Scan for the cell matching the given text and deliver its [x, y] coordinate at center. 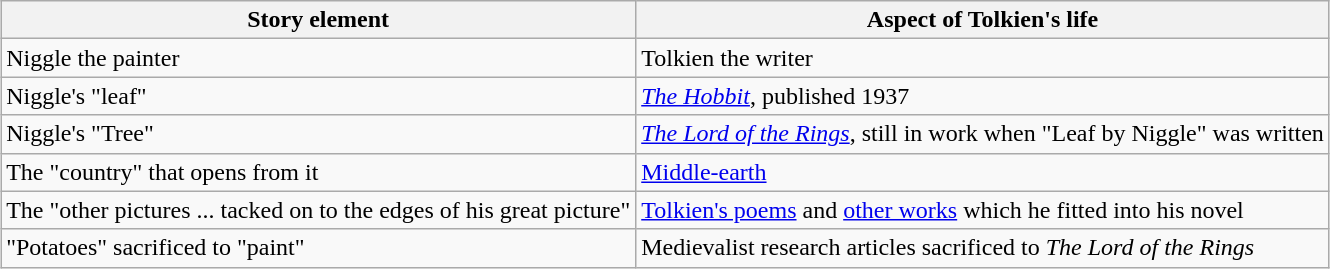
Tolkien's poems and other works which he fitted into his novel [983, 210]
The Lord of the Rings, still in work when "Leaf by Niggle" was written [983, 134]
"Potatoes" sacrificed to "paint" [318, 248]
The "country" that opens from it [318, 172]
Niggle's "Tree" [318, 134]
Medievalist research articles sacrificed to The Lord of the Rings [983, 248]
Aspect of Tolkien's life [983, 20]
Niggle's "leaf" [318, 96]
The Hobbit, published 1937 [983, 96]
Niggle the painter [318, 58]
The "other pictures ... tacked on to the edges of his great picture" [318, 210]
Middle-earth [983, 172]
Story element [318, 20]
Tolkien the writer [983, 58]
